Pinpoint the cell where the given text exists, returning its [x, y] midpoint coordinate. 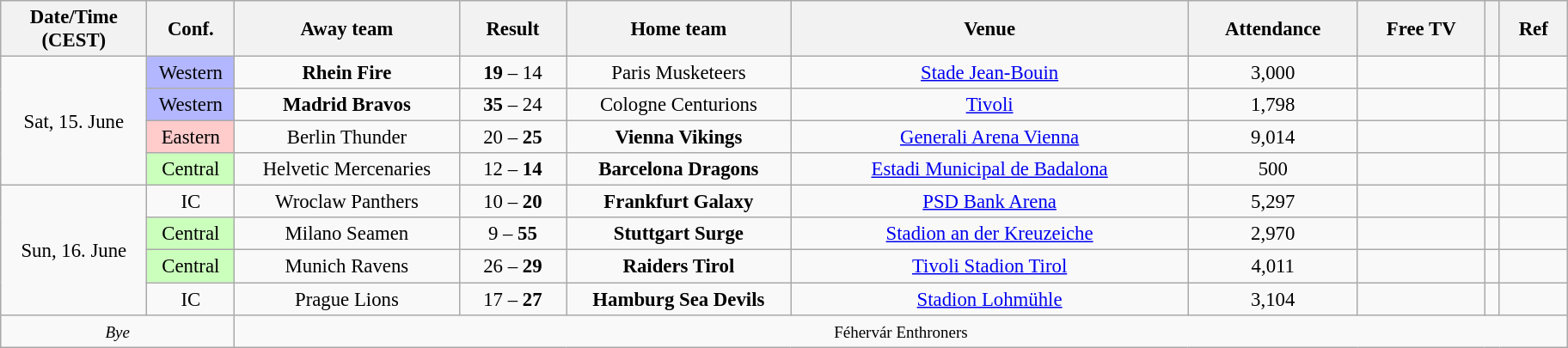
Ref [1534, 29]
3,104 [1272, 299]
26 – 29 [512, 266]
Paris Musketeers [679, 73]
Tivoli [989, 105]
Hamburg Sea Devils [679, 299]
Stadion an der Kreuzeiche [989, 235]
10 – 20 [512, 202]
Féhervár Enthroners [901, 331]
9,014 [1272, 137]
Barcelona Dragons [679, 169]
Berlin Thunder [347, 137]
Raiders Tirol [679, 266]
Stade Jean-Bouin [989, 73]
PSD Bank Arena [989, 202]
5,297 [1272, 202]
Sun, 16. June [74, 250]
Stadion Lohmühle [989, 299]
Tivoli Stadion Tirol [989, 266]
1,798 [1272, 105]
Conf. [191, 29]
3,000 [1272, 73]
Vienna Vikings [679, 137]
Cologne Centurions [679, 105]
Rhein Fire [347, 73]
4,011 [1272, 266]
Venue [989, 29]
Free TV [1421, 29]
Stuttgart Surge [679, 235]
Milano Seamen [347, 235]
Helvetic Mercenaries [347, 169]
Frankfurt Galaxy [679, 202]
Estadi Municipal de Badalona [989, 169]
19 – 14 [512, 73]
20 – 25 [512, 137]
17 – 27 [512, 299]
Result [512, 29]
Generali Arena Vienna [989, 137]
Home team [679, 29]
Wroclaw Panthers [347, 202]
Eastern [191, 137]
9 – 55 [512, 235]
Date/Time (CEST) [74, 29]
35 – 24 [512, 105]
Sat, 15. June [74, 121]
12 – 14 [512, 169]
Away team [347, 29]
Madrid Bravos [347, 105]
Attendance [1272, 29]
Prague Lions [347, 299]
Bye [118, 331]
Munich Ravens [347, 266]
500 [1272, 169]
2,970 [1272, 235]
